Detect which cell encompasses the target text, then output its (X, Y) center coordinate. 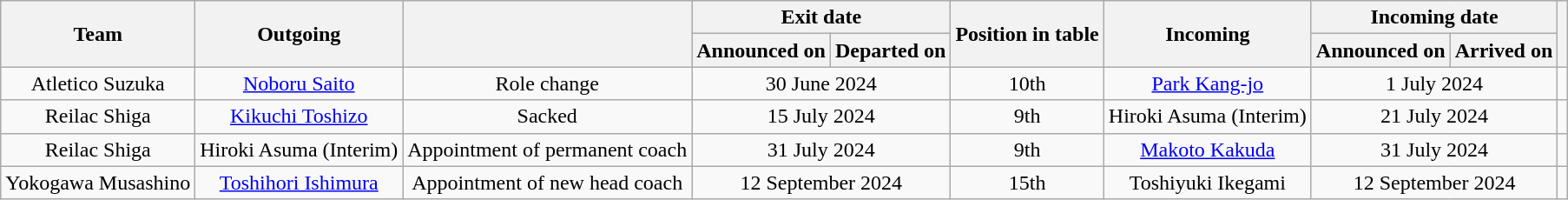
Sacked (547, 117)
Outgoing (299, 34)
Appointment of permanent coach (547, 150)
Arrived on (1504, 50)
21 July 2024 (1434, 117)
Team (98, 34)
Toshihori Ishimura (299, 183)
10th (1027, 83)
Exit date (821, 17)
Noboru Saito (299, 83)
Incoming date (1434, 17)
Departed on (890, 50)
Appointment of new head coach (547, 183)
Park Kang-jo (1207, 83)
Incoming (1207, 34)
1 July 2024 (1434, 83)
Atletico Suzuka (98, 83)
Yokogawa Musashino (98, 183)
15 July 2024 (821, 117)
15th (1027, 183)
Makoto Kakuda (1207, 150)
Role change (547, 83)
Position in table (1027, 34)
Kikuchi Toshizo (299, 117)
Toshiyuki Ikegami (1207, 183)
30 June 2024 (821, 83)
